Scan for the cell matching the given text and deliver its [x, y] coordinate at center. 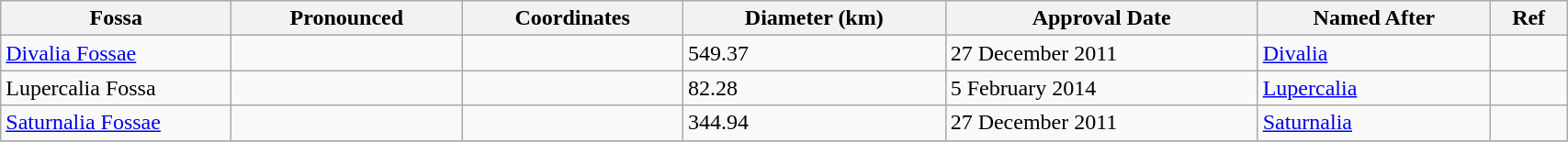
Approval Date [1101, 18]
Lupercalia [1374, 88]
Coordinates [573, 18]
Named After [1374, 18]
Diameter (km) [814, 18]
Saturnalia [1374, 123]
Ref [1529, 18]
5 February 2014 [1101, 88]
Fossa [116, 18]
549.37 [814, 53]
82.28 [814, 88]
344.94 [814, 123]
Lupercalia Fossa [116, 88]
Divalia Fossae [116, 53]
Divalia [1374, 53]
Saturnalia Fossae [116, 123]
Pronounced [347, 18]
